Provide the (x, y) coordinate of the cell's center where the given text is located.  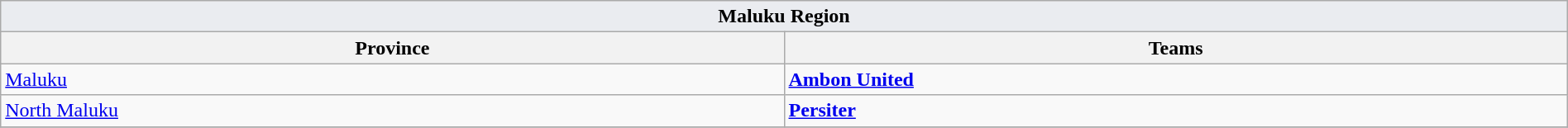
Persiter (1176, 111)
Ambon United (1176, 79)
Maluku (392, 79)
Province (392, 48)
North Maluku (392, 111)
Teams (1176, 48)
Maluku Region (784, 17)
